Locate the cell with the specified text and output its (X, Y) center coordinate. 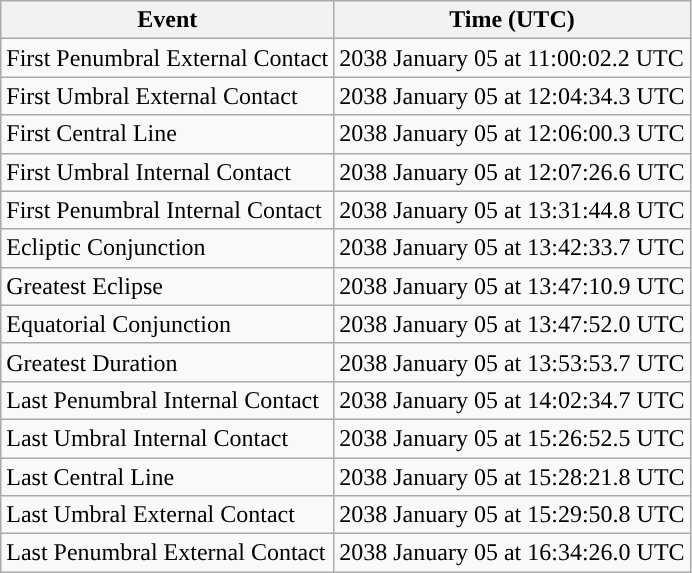
Last Umbral Internal Contact (168, 438)
Greatest Eclipse (168, 286)
Event (168, 20)
Last Umbral External Contact (168, 515)
First Penumbral Internal Contact (168, 210)
First Penumbral External Contact (168, 58)
2038 January 05 at 15:28:21.8 UTC (512, 477)
2038 January 05 at 13:42:33.7 UTC (512, 248)
Equatorial Conjunction (168, 324)
Time (UTC) (512, 20)
Last Central Line (168, 477)
Greatest Duration (168, 362)
2038 January 05 at 15:26:52.5 UTC (512, 438)
2038 January 05 at 13:53:53.7 UTC (512, 362)
2038 January 05 at 12:04:34.3 UTC (512, 96)
2038 January 05 at 12:07:26.6 UTC (512, 172)
2038 January 05 at 13:47:52.0 UTC (512, 324)
2038 January 05 at 11:00:02.2 UTC (512, 58)
2038 January 05 at 14:02:34.7 UTC (512, 400)
First Umbral External Contact (168, 96)
Ecliptic Conjunction (168, 248)
First Central Line (168, 134)
2038 January 05 at 13:47:10.9 UTC (512, 286)
2038 January 05 at 15:29:50.8 UTC (512, 515)
2038 January 05 at 12:06:00.3 UTC (512, 134)
2038 January 05 at 16:34:26.0 UTC (512, 553)
Last Penumbral External Contact (168, 553)
2038 January 05 at 13:31:44.8 UTC (512, 210)
Last Penumbral Internal Contact (168, 400)
First Umbral Internal Contact (168, 172)
